For the text-containing cell, return its midpoint in (x, y) coordinate format. 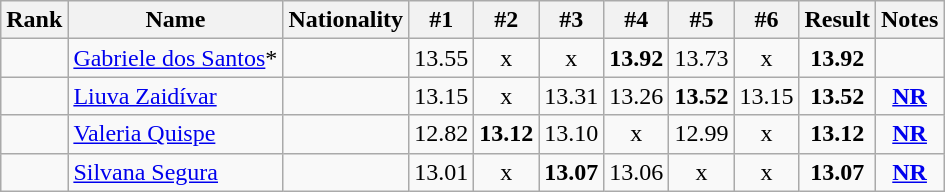
13.01 (442, 172)
13.55 (442, 58)
#5 (702, 20)
#1 (442, 20)
Valeria Quispe (176, 134)
Liuva Zaidívar (176, 96)
#3 (572, 20)
13.73 (702, 58)
13.06 (636, 172)
Notes (909, 20)
Nationality (346, 20)
13.10 (572, 134)
12.82 (442, 134)
Result (837, 20)
#4 (636, 20)
Gabriele dos Santos* (176, 58)
Name (176, 20)
12.99 (702, 134)
#2 (506, 20)
13.31 (572, 96)
13.26 (636, 96)
Rank (34, 20)
#6 (766, 20)
Silvana Segura (176, 172)
